For the text-containing cell, return its midpoint in (X, Y) coordinate format. 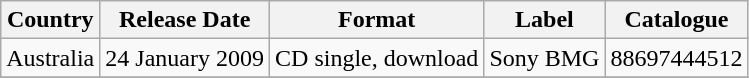
Format (377, 20)
CD single, download (377, 58)
88697444512 (676, 58)
Sony BMG (544, 58)
Release Date (185, 20)
24 January 2009 (185, 58)
Country (50, 20)
Catalogue (676, 20)
Australia (50, 58)
Label (544, 20)
